Find where the given text appears and provide that cell's center as (x, y) coordinate. 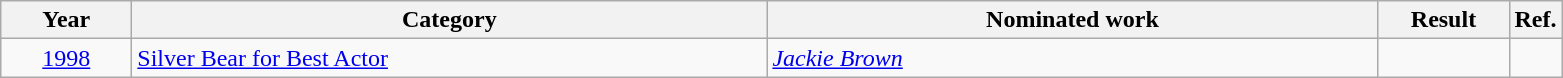
Silver Bear for Best Actor (450, 58)
Nominated work (1072, 20)
Result (1444, 20)
Year (66, 20)
1998 (66, 58)
Category (450, 20)
Jackie Brown (1072, 58)
Ref. (1536, 20)
